Extract the (X, Y) coordinate from the center of the cell holding the provided text.  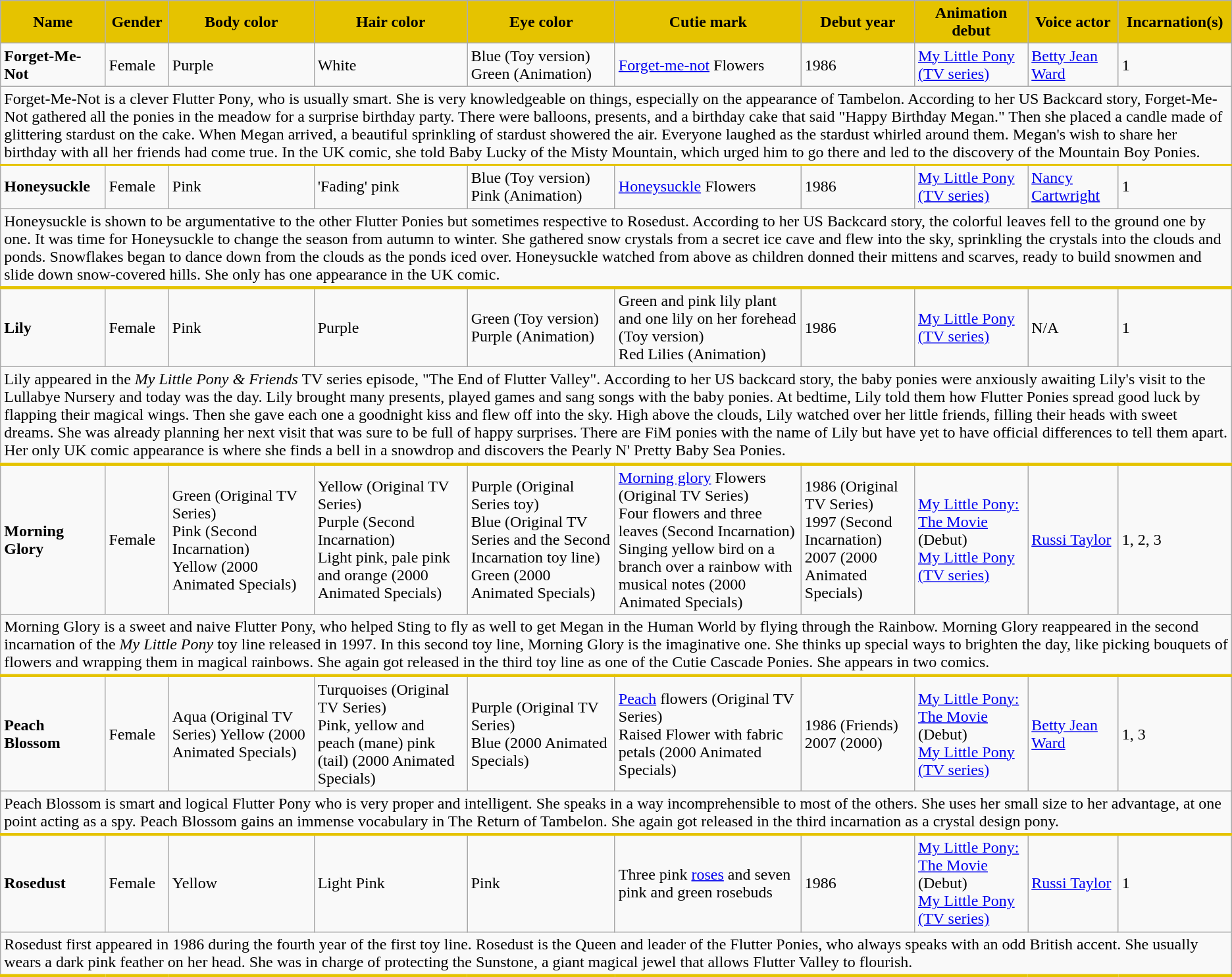
Incarnation(s) (1175, 22)
Peach Blossom (53, 733)
White (391, 64)
Gender (137, 22)
N/A (1073, 328)
Body color (241, 22)
Turquoises (Original TV Series)Pink, yellow and peach (mane) pink (tail) (2000 Animated Specials) (391, 733)
Green (Original TV Series)Pink (Second Incarnation)Yellow (2000 Animated Specials) (241, 539)
Green and pink lily plant and one lily on her forehead (Toy version)Red Lilies (Animation) (708, 328)
Voice actor (1073, 22)
Aqua (Original TV Series) Yellow (2000 Animated Specials) (241, 733)
Blue (Toy version)Pink (Animation) (541, 187)
Nancy Cartwright (1073, 187)
Three pink roses and seven pink and green rosebuds (708, 883)
Rosedust (53, 883)
Peach flowers (Original TV Series)Raised Flower with fabric petals (2000 Animated Specials) (708, 733)
Honeysuckle Flowers (708, 187)
1, 2, 3 (1175, 539)
Green (Toy version)Purple (Animation) (541, 328)
Debut year (858, 22)
Cutie mark (708, 22)
Purple (Original Series toy)Blue (Original TV Series and the Second Incarnation toy line)Green (2000 Animated Specials) (541, 539)
Yellow (Original TV Series)Purple (Second Incarnation)Light pink, pale pink and orange (2000 Animated Specials) (391, 539)
1986 (Original TV Series)1997 (Second Incarnation)2007 (2000 Animated Specials) (858, 539)
Blue (Toy version)Green (Animation) (541, 64)
'Fading' pink (391, 187)
Forget-Me-Not (53, 64)
Honeysuckle (53, 187)
Forget-me-not Flowers (708, 64)
Light Pink (391, 883)
Lily (53, 328)
Hair color (391, 22)
Name (53, 22)
Yellow (241, 883)
Purple (Original TV Series)Blue (2000 Animated Specials) (541, 733)
1986 (Friends)2007 (2000) (858, 733)
Animation debut (971, 22)
1, 3 (1175, 733)
Morning Glory (53, 539)
Eye color (541, 22)
